Capture the cell that displays the provided text and extract its (X, Y) central coordinate. 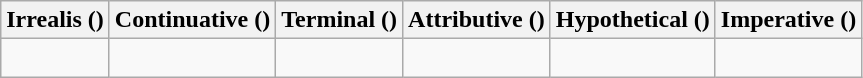
Continuative () (192, 20)
Terminal () (340, 20)
Irrealis () (56, 20)
Imperative () (788, 20)
Attributive () (477, 20)
Hypothetical () (632, 20)
